Detect which cell encompasses the target text, then output its (x, y) center coordinate. 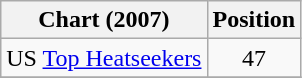
Position (254, 20)
US Top Heatseekers (104, 58)
Chart (2007) (104, 20)
47 (254, 58)
